Pinpoint the cell where the given text exists, returning its [X, Y] midpoint coordinate. 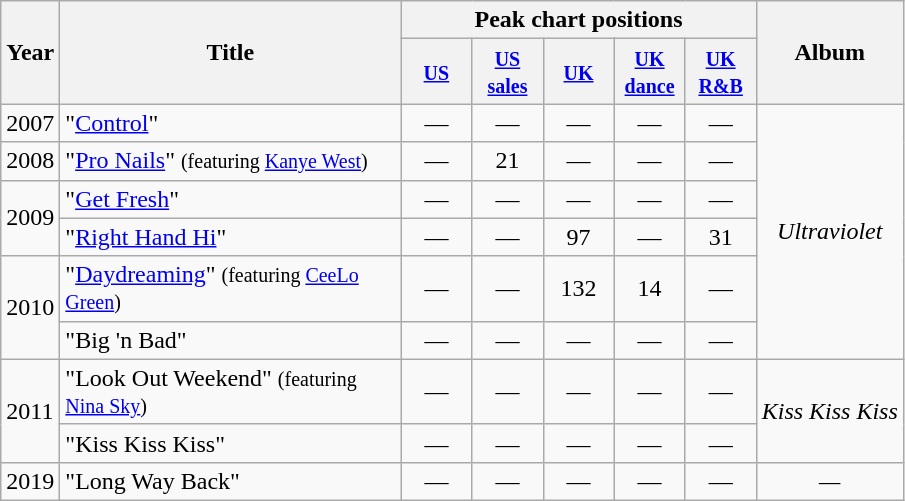
"Control" [230, 123]
"Right Hand Hi" [230, 237]
Ultraviolet [830, 232]
132 [578, 288]
US sales [508, 72]
Peak chart positions [578, 20]
31 [720, 237]
"Pro Nails" (featuring Kanye West) [230, 161]
US [436, 72]
2008 [30, 161]
2009 [30, 218]
21 [508, 161]
"Kiss Kiss Kiss" [230, 443]
"Daydreaming" (featuring CeeLo Green) [230, 288]
2007 [30, 123]
Year [30, 52]
"Long Way Back" [230, 481]
"Look Out Weekend" (featuring Nina Sky) [230, 392]
UK [578, 72]
2010 [30, 308]
2019 [30, 481]
"Big 'n Bad" [230, 340]
Album [830, 52]
UKR&B [720, 72]
97 [578, 237]
UK dance [650, 72]
Title [230, 52]
Kiss Kiss Kiss [830, 410]
2011 [30, 410]
"Get Fresh" [230, 199]
14 [650, 288]
